Provide the (x, y) coordinate of the cell's center where the given text is located.  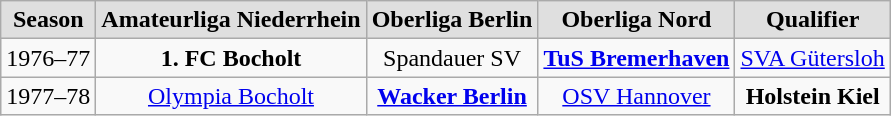
1976–77 (48, 58)
Qualifier (812, 20)
Holstein Kiel (812, 96)
SVA Gütersloh (812, 58)
1. FC Bocholt (231, 58)
1977–78 (48, 96)
Season (48, 20)
Oberliga Berlin (452, 20)
TuS Bremerhaven (636, 58)
Amateurliga Niederrhein (231, 20)
OSV Hannover (636, 96)
Oberliga Nord (636, 20)
Wacker Berlin (452, 96)
Spandauer SV (452, 58)
Olympia Bocholt (231, 96)
